Pinpoint the cell where the given text exists, returning its (X, Y) midpoint coordinate. 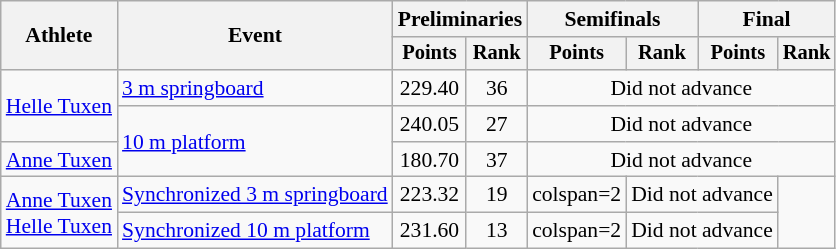
13 (496, 231)
Athlete (59, 36)
3 m springboard (255, 88)
Synchronized 3 m springboard (255, 195)
Synchronized 10 m platform (255, 231)
231.60 (430, 231)
10 m platform (255, 142)
Final (767, 19)
37 (496, 160)
Event (255, 36)
Preliminaries (460, 19)
Helle Tuxen (59, 106)
19 (496, 195)
36 (496, 88)
240.05 (430, 124)
Anne TuxenHelle Tuxen (59, 212)
223.32 (430, 195)
Semifinals (612, 19)
180.70 (430, 160)
Anne Tuxen (59, 160)
229.40 (430, 88)
27 (496, 124)
